Identify which cell holds the provided text, then report its (x, y) central coordinate. 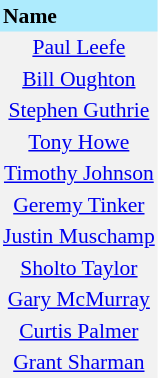
Name (79, 16)
Tony Howe (79, 142)
Gary McMurray (79, 300)
Stephen Guthrie (79, 110)
Timothy Johnson (79, 174)
Justin Muschamp (79, 236)
Sholto Taylor (79, 268)
Geremy Tinker (79, 205)
Paul Leefe (79, 48)
Bill Oughton (79, 79)
Grant Sharman (79, 362)
Curtis Palmer (79, 331)
